Detect which cell encompasses the target text, then output its [x, y] center coordinate. 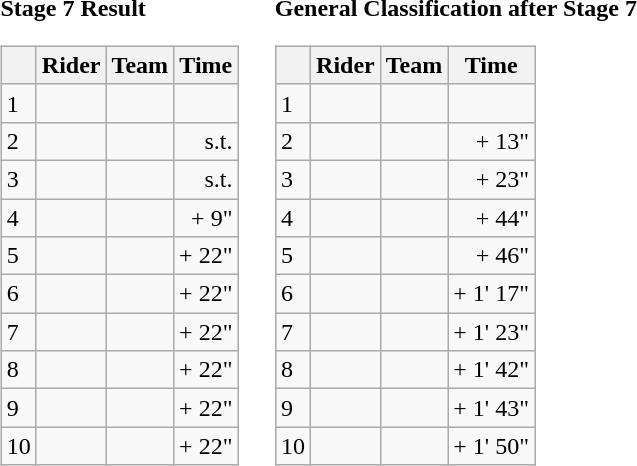
+ 9" [206, 217]
+ 1' 23" [492, 332]
+ 1' 42" [492, 370]
+ 13" [492, 141]
+ 23" [492, 179]
+ 1' 43" [492, 408]
+ 46" [492, 256]
+ 1' 50" [492, 446]
+ 1' 17" [492, 294]
+ 44" [492, 217]
